Search for the cell housing the specified text and yield its (X, Y) center coordinate. 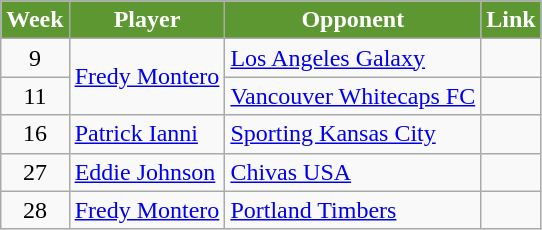
Portland Timbers (353, 210)
Vancouver Whitecaps FC (353, 96)
Patrick Ianni (147, 134)
Link (511, 20)
27 (35, 172)
11 (35, 96)
Opponent (353, 20)
16 (35, 134)
Chivas USA (353, 172)
Player (147, 20)
28 (35, 210)
9 (35, 58)
Eddie Johnson (147, 172)
Week (35, 20)
Los Angeles Galaxy (353, 58)
Sporting Kansas City (353, 134)
